Determine the [x, y] coordinate at the center of the cell enclosing the given text.  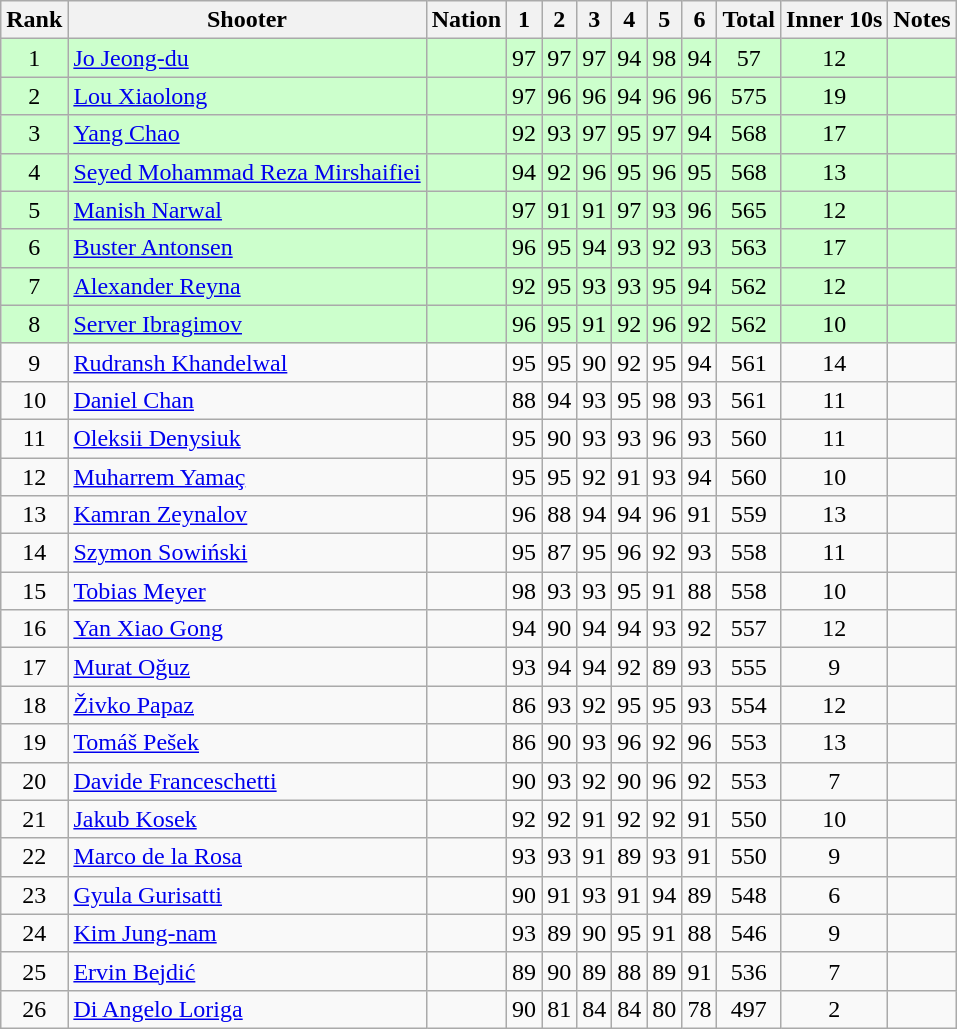
Manish Narwal [247, 210]
Daniel Chan [247, 400]
Total [749, 20]
22 [34, 857]
555 [749, 667]
Gyula Gurisatti [247, 895]
Kamran Zeynalov [247, 515]
Buster Antonsen [247, 248]
Ervin Bejdić [247, 971]
Inner 10s [834, 20]
Alexander Reyna [247, 286]
Kim Jung-nam [247, 933]
20 [34, 781]
78 [700, 1009]
Yan Xiao Gong [247, 629]
559 [749, 515]
Muharrem Yamaç [247, 477]
497 [749, 1009]
Tomáš Pešek [247, 743]
565 [749, 210]
563 [749, 248]
575 [749, 96]
Yang Chao [247, 134]
Murat Oğuz [247, 667]
Nation [466, 20]
Oleksii Denysiuk [247, 438]
80 [664, 1009]
Davide Franceschetti [247, 781]
25 [34, 971]
21 [34, 819]
548 [749, 895]
26 [34, 1009]
546 [749, 933]
81 [560, 1009]
18 [34, 705]
554 [749, 705]
23 [34, 895]
Tobias Meyer [247, 591]
Rudransh Khandelwal [247, 362]
536 [749, 971]
8 [34, 324]
Lou Xiaolong [247, 96]
Szymon Sowiński [247, 553]
Server Ibragimov [247, 324]
15 [34, 591]
Rank [34, 20]
87 [560, 553]
16 [34, 629]
Jo Jeong-du [247, 58]
Di Angelo Loriga [247, 1009]
Jakub Kosek [247, 819]
Marco de la Rosa [247, 857]
Seyed Mohammad Reza Mirshaifiei [247, 172]
Živko Papaz [247, 705]
Notes [922, 20]
Shooter [247, 20]
57 [749, 58]
557 [749, 629]
24 [34, 933]
